Provide the [X, Y] coordinate of the cell's center where the given text is located.  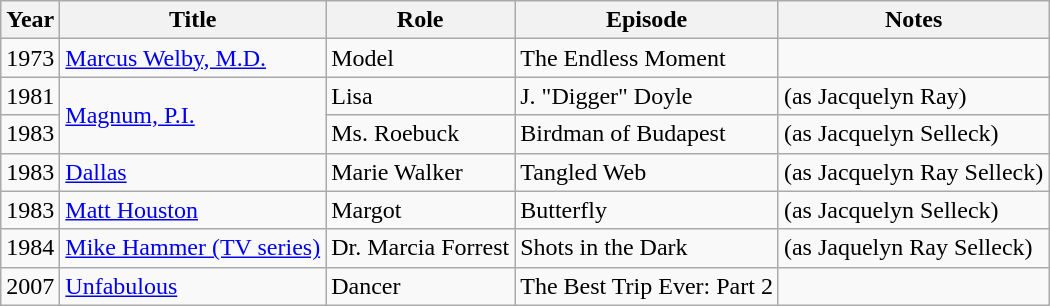
Shots in the Dark [647, 248]
(as Jacquelyn Ray) [913, 96]
Butterfly [647, 210]
1981 [30, 96]
2007 [30, 286]
Dr. Marcia Forrest [420, 248]
Model [420, 58]
Dancer [420, 286]
Notes [913, 20]
Dallas [193, 172]
Year [30, 20]
Magnum, P.I. [193, 115]
Tangled Web [647, 172]
Episode [647, 20]
1973 [30, 58]
The Best Trip Ever: Part 2 [647, 286]
Unfabulous [193, 286]
Birdman of Budapest [647, 134]
Role [420, 20]
Mike Hammer (TV series) [193, 248]
J. "Digger" Doyle [647, 96]
Marcus Welby, M.D. [193, 58]
The Endless Moment [647, 58]
(as Jacquelyn Ray Selleck) [913, 172]
Margot [420, 210]
Lisa [420, 96]
(as Jaquelyn Ray Selleck) [913, 248]
Ms. Roebuck [420, 134]
Title [193, 20]
Matt Houston [193, 210]
1984 [30, 248]
Marie Walker [420, 172]
